Return the (x, y) coordinate for the center point of the cell that contains the specified text.  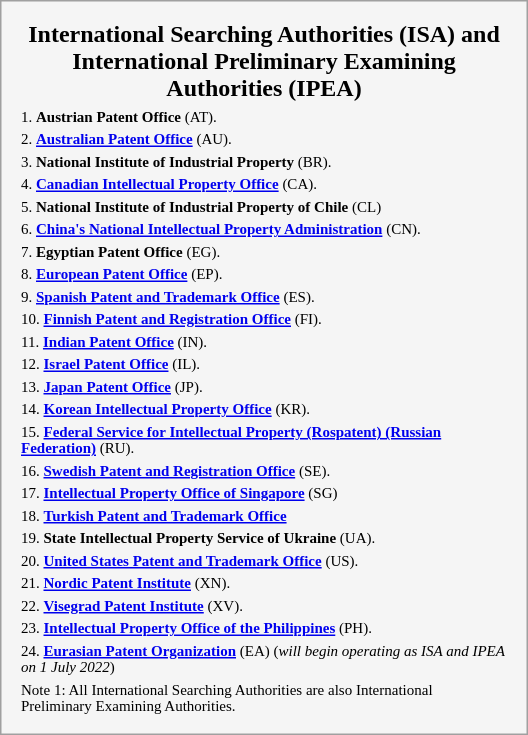
3. National Institute of Industrial Property (BR). (264, 162)
7. Egyptian Patent Office (EG). (264, 252)
1. Austrian Patent Office (AT). (264, 116)
16. Swedish Patent and Registration Office (SE). (264, 470)
21. Nordic Patent Institute (XN). (264, 583)
5. National Institute of Industrial Property of Chile (CL) (264, 206)
9. Spanish Patent and Trademark Office (ES). (264, 296)
8. European Patent Office (EP). (264, 274)
14. Korean Intellectual Property Office (KR). (264, 409)
23. Intellectual Property Office of the Philippines (PH). (264, 628)
Note 1: All International Searching Authorities are also International Preliminary Examining Authorities. (264, 698)
13. Japan Patent Office (JP). (264, 386)
18. Turkish Patent and Trademark Office (264, 516)
15. Federal Service for Intellectual Property (Rospatent) (Russian Federation) (RU). (264, 440)
12. Israel Patent Office (IL). (264, 364)
17. Intellectual Property Office of Singapore (SG) (264, 493)
24. Eurasian Patent Organization (EA) (will begin operating as ISA and IPEA on 1 July 2022) (264, 658)
International Searching Authorities (ISA) and International Preliminary Examining Authorities (IPEA) (264, 62)
2. Australian Patent Office (AU). (264, 139)
19. State Intellectual Property Service of Ukraine (UA). (264, 538)
20. United States Patent and Trademark Office (US). (264, 560)
4. Canadian Intellectual Property Office (CA). (264, 184)
22. Visegrad Patent Institute (XV). (264, 606)
6. China's National Intellectual Property Administration (CN). (264, 229)
11. Indian Patent Office (IN). (264, 342)
10. Finnish Patent and Registration Office (FI). (264, 319)
